Return the [x, y] coordinate for the center point of the cell that contains the specified text.  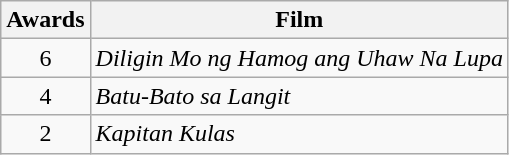
6 [46, 58]
Film [299, 20]
Batu-Bato sa Langit [299, 96]
Diligin Mo ng Hamog ang Uhaw Na Lupa [299, 58]
2 [46, 134]
4 [46, 96]
Awards [46, 20]
Kapitan Kulas [299, 134]
